Return [x, y] of the center of cell containing provided text 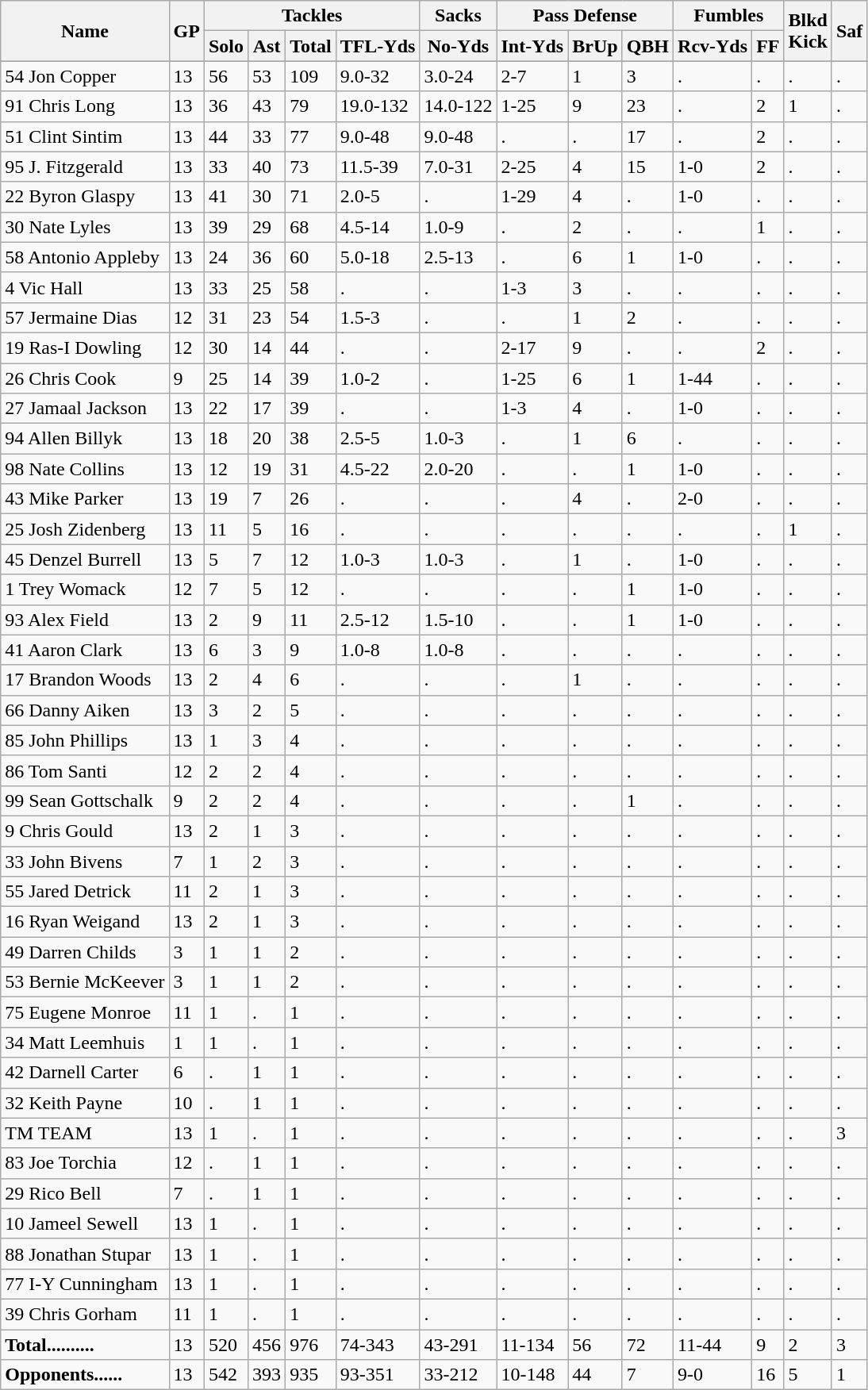
77 [311, 136]
54 Jon Copper [85, 76]
22 [225, 409]
17 Brandon Woods [85, 680]
43 Mike Parker [85, 499]
30 Nate Lyles [85, 227]
32 Keith Payne [85, 1103]
15 [647, 167]
41 [225, 197]
1.0-9 [459, 227]
45 Denzel Burrell [85, 559]
33 John Bivens [85, 861]
54 [311, 317]
Name [85, 31]
91 Chris Long [85, 106]
99 Sean Gottschalk [85, 801]
74-343 [378, 1345]
10-148 [532, 1375]
57 Jermaine Dias [85, 317]
94 Allen Billyk [85, 439]
20 [267, 439]
5.0-18 [378, 257]
53 [267, 76]
109 [311, 76]
976 [311, 1345]
Solo [225, 46]
4.5-14 [378, 227]
Saf [849, 31]
2.5-12 [378, 620]
29 [267, 227]
53 Bernie McKeever [85, 982]
4 Vic Hall [85, 287]
Opponents...... [85, 1375]
TFL-Yds [378, 46]
Pass Defense [586, 16]
1.5-10 [459, 620]
2.5-5 [378, 439]
No-Yds [459, 46]
55 Jared Detrick [85, 892]
935 [311, 1375]
71 [311, 197]
393 [267, 1375]
93-351 [378, 1375]
3.0-24 [459, 76]
51 Clint Sintim [85, 136]
10 Jameel Sewell [85, 1223]
72 [647, 1345]
456 [267, 1345]
95 J. Fitzgerald [85, 167]
Total [311, 46]
FF [768, 46]
58 Antonio Appleby [85, 257]
79 [311, 106]
9 Chris Gould [85, 831]
2.5-13 [459, 257]
10 [186, 1103]
1-44 [712, 378]
27 Jamaal Jackson [85, 409]
2-25 [532, 167]
34 Matt Leemhuis [85, 1042]
42 Darnell Carter [85, 1073]
Tackles [311, 16]
1.5-3 [378, 317]
2-17 [532, 347]
26 [311, 499]
19.0-132 [378, 106]
39 Chris Gorham [85, 1314]
2-7 [532, 76]
Int-Yds [532, 46]
29 Rico Bell [85, 1193]
33-212 [459, 1375]
1.0-2 [378, 378]
2.0-5 [378, 197]
40 [267, 167]
9.0-32 [378, 76]
68 [311, 227]
43-291 [459, 1345]
43 [267, 106]
98 Nate Collins [85, 469]
4.5-22 [378, 469]
38 [311, 439]
Total.......... [85, 1345]
25 Josh Zidenberg [85, 529]
86 Tom Santi [85, 770]
Sacks [459, 16]
11.5-39 [378, 167]
Rcv-Yds [712, 46]
BrUp [595, 46]
88 Jonathan Stupar [85, 1254]
77 I-Y Cunningham [85, 1284]
93 Alex Field [85, 620]
26 Chris Cook [85, 378]
TM TEAM [85, 1133]
BlkdKick [808, 31]
2-0 [712, 499]
Fumbles [728, 16]
2.0-20 [459, 469]
GP [186, 31]
19 Ras-I Dowling [85, 347]
24 [225, 257]
1 Trey Womack [85, 589]
542 [225, 1375]
60 [311, 257]
QBH [647, 46]
1-29 [532, 197]
14.0-122 [459, 106]
49 Darren Childs [85, 952]
85 John Phillips [85, 740]
Ast [267, 46]
520 [225, 1345]
16 Ryan Weigand [85, 922]
83 Joe Torchia [85, 1163]
7.0-31 [459, 167]
58 [311, 287]
73 [311, 167]
11-44 [712, 1345]
66 Danny Aiken [85, 710]
18 [225, 439]
75 Eugene Monroe [85, 1012]
41 Aaron Clark [85, 650]
22 Byron Glaspy [85, 197]
11-134 [532, 1345]
9-0 [712, 1375]
